From the cell containing the given text, extract its center point as [X, Y] coordinate. 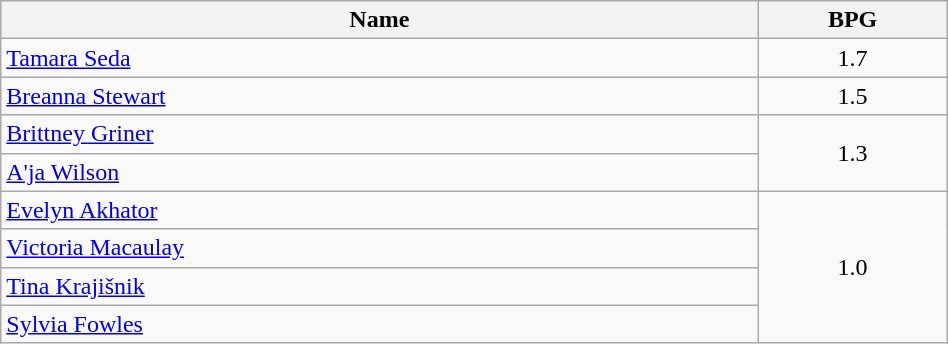
BPG [852, 20]
Brittney Griner [380, 134]
Name [380, 20]
Tina Krajišnik [380, 286]
1.3 [852, 153]
Breanna Stewart [380, 96]
A'ja Wilson [380, 172]
Sylvia Fowles [380, 324]
Victoria Macaulay [380, 248]
1.5 [852, 96]
Tamara Seda [380, 58]
Evelyn Akhator [380, 210]
1.7 [852, 58]
1.0 [852, 267]
